Output the (X, Y) coordinate of the center of the cell containing the given text.  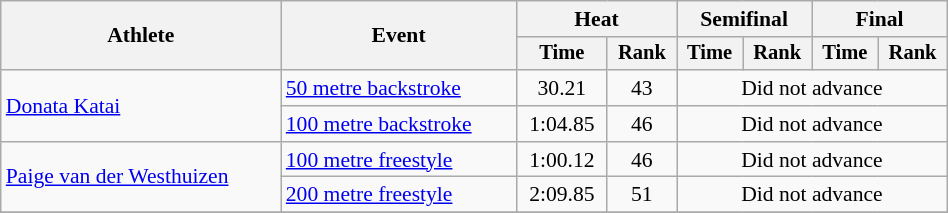
Paige van der Westhuizen (141, 178)
Final (880, 19)
Event (399, 36)
30.21 (562, 88)
Semifinal (744, 19)
51 (642, 195)
50 metre backstroke (399, 88)
1:00.12 (562, 160)
Donata Katai (141, 106)
100 metre freestyle (399, 160)
Athlete (141, 36)
1:04.85 (562, 124)
2:09.85 (562, 195)
200 metre freestyle (399, 195)
43 (642, 88)
Heat (596, 19)
100 metre backstroke (399, 124)
